Capture the cell that displays the provided text and extract its (X, Y) central coordinate. 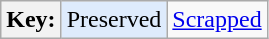
Key: (31, 20)
Scrapped (217, 20)
Preserved (114, 20)
